Return the [X, Y] coordinate for the center point of the cell that contains the specified text.  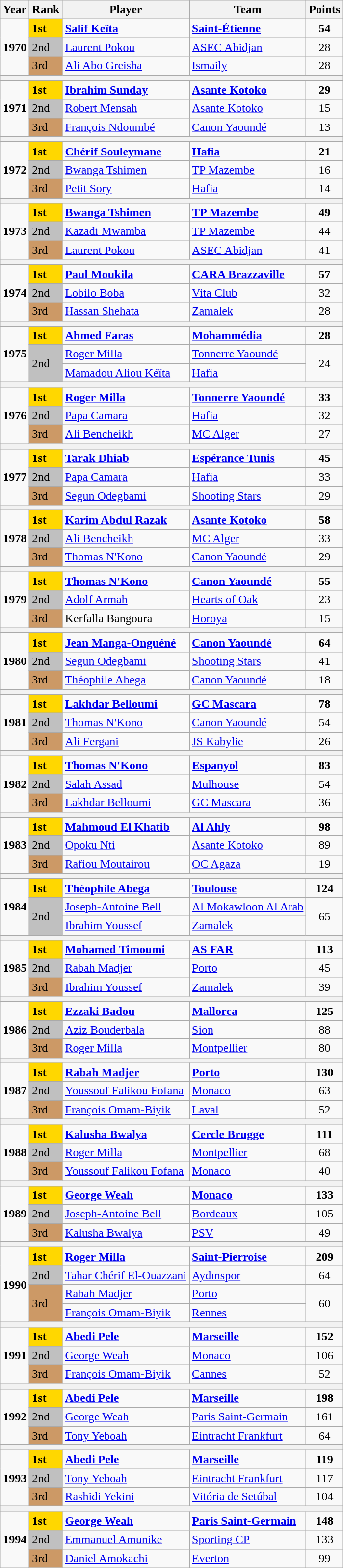
Mulhouse [248, 784]
Hassan Shehata [126, 311]
98 [325, 827]
1977 [15, 477]
1990 [15, 1285]
105 [325, 1214]
1979 [15, 600]
44 [325, 231]
Jean Manga-Onguéné [126, 642]
Sion [248, 1030]
1974 [15, 293]
1976 [15, 415]
Aziz Bouderbala [126, 1030]
Ali Abo Greisha [126, 66]
21 [325, 151]
119 [325, 1460]
JS Kabylie [248, 741]
65 [325, 916]
1992 [15, 1416]
68 [325, 1152]
1972 [15, 170]
27 [325, 434]
Ali Fergani [126, 741]
16 [325, 170]
Sporting CP [248, 1540]
1994 [15, 1540]
Paul Moukila [126, 274]
104 [325, 1497]
Cercle Brugge [248, 1134]
Rennes [248, 1313]
PSV [248, 1233]
152 [325, 1337]
89 [325, 845]
24 [325, 363]
Al Mokawloon Al Arab [248, 907]
Mallorca [248, 1011]
88 [325, 1030]
Al Ahly [248, 827]
130 [325, 1072]
Player [126, 10]
Robert Mensah [126, 108]
Tahar Chérif El-Ouazzani [126, 1275]
78 [325, 704]
Vita Club [248, 293]
Bordeaux [248, 1214]
124 [325, 888]
Ismaily [248, 66]
Espanyol [248, 765]
23 [325, 600]
58 [325, 520]
1987 [15, 1091]
Chérif Souleymane [126, 151]
Salif Keïta [126, 28]
1991 [15, 1355]
Tarak Dhiab [126, 458]
Opoku Nti [126, 845]
CARA Brazzaville [248, 274]
14 [325, 188]
Mohammédia [248, 335]
40 [325, 1171]
1973 [15, 231]
Horoya [248, 618]
83 [325, 765]
Rank [46, 10]
Mahmoud El Khatib [126, 827]
Mohamed Timoumi [126, 950]
Petit Sory [126, 188]
François Ndoumbé [126, 127]
Ibrahim Sunday [126, 90]
18 [325, 680]
80 [325, 1048]
Rashidi Yekini [126, 1497]
111 [325, 1134]
1989 [15, 1214]
1978 [15, 538]
Team [248, 10]
1982 [15, 784]
Saint-Pierroise [248, 1257]
60 [325, 1303]
Mamadou Aliou Kéïta [126, 373]
125 [325, 1011]
Points [325, 10]
Hearts of Oak [248, 600]
Kerfalla Bangoura [126, 618]
Lobilo Boba [126, 293]
36 [325, 803]
198 [325, 1398]
1983 [15, 845]
Aydınspor [248, 1275]
1980 [15, 661]
Ezzaki Badou [126, 1011]
209 [325, 1257]
1981 [15, 723]
Espérance Tunis [248, 458]
1984 [15, 907]
Saint-Étienne [248, 28]
Salah Assad [126, 784]
26 [325, 741]
Kazadi Mwamba [126, 231]
Toulouse [248, 888]
117 [325, 1478]
55 [325, 581]
106 [325, 1355]
113 [325, 950]
1988 [15, 1152]
19 [325, 864]
161 [325, 1416]
Laval [248, 1110]
63 [325, 1091]
Cannes [248, 1374]
Vitória de Setúbal [248, 1497]
1986 [15, 1030]
Adolf Armah [126, 600]
39 [325, 987]
Ahmed Faras [126, 335]
Daniel Amokachi [126, 1558]
1971 [15, 108]
Rafiou Moutairou [126, 864]
1993 [15, 1478]
Year [15, 10]
OC Agaza [248, 864]
99 [325, 1558]
148 [325, 1521]
Emmanuel Amunike [126, 1540]
57 [325, 274]
1975 [15, 354]
Everton [248, 1558]
AS FAR [248, 950]
Karim Abdul Razak [126, 520]
1985 [15, 968]
1970 [15, 47]
13 [325, 127]
